Scan for the cell matching the given text and deliver its (X, Y) coordinate at center. 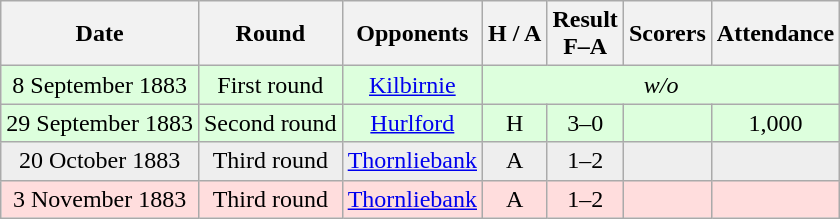
3 November 1883 (100, 199)
Date (100, 34)
Attendance (775, 34)
8 September 1883 (100, 85)
29 September 1883 (100, 123)
Scorers (667, 34)
1,000 (775, 123)
Second round (270, 123)
Kilbirnie (412, 85)
First round (270, 85)
H (515, 123)
ResultF–A (585, 34)
Opponents (412, 34)
w/o (662, 85)
H / A (515, 34)
3–0 (585, 123)
Round (270, 34)
Hurlford (412, 123)
20 October 1883 (100, 161)
